Return [x, y] of the center of cell containing provided text 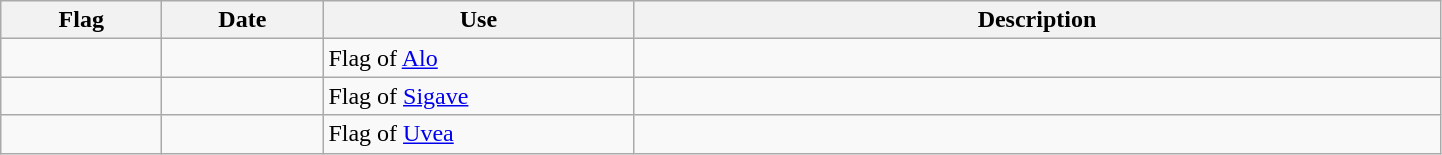
Flag of Uvea [478, 134]
Flag of Sigave [478, 96]
Flag of Alo [478, 58]
Date [242, 20]
Flag [82, 20]
Use [478, 20]
Description [1037, 20]
